Provide the (x, y) coordinate of the cell's center where the given text is located.  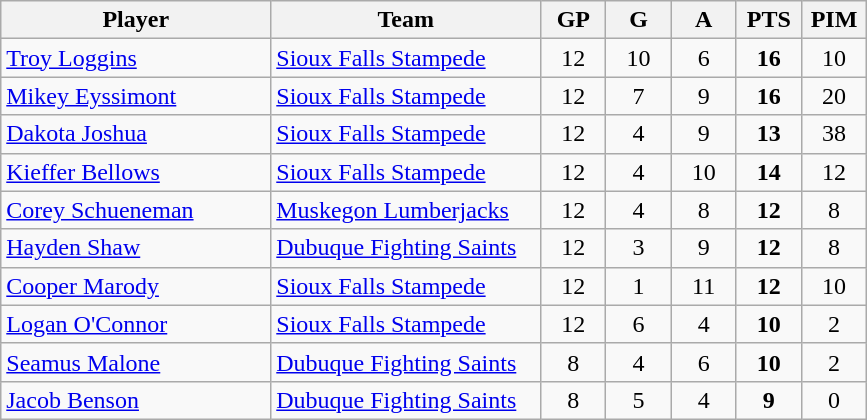
Seamus Malone (136, 362)
Troy Loggins (136, 58)
Kieffer Bellows (136, 172)
A (704, 20)
20 (834, 96)
Cooper Marody (136, 286)
3 (638, 248)
38 (834, 134)
Corey Schueneman (136, 210)
PIM (834, 20)
GP (574, 20)
11 (704, 286)
0 (834, 400)
Muskegon Lumberjacks (406, 210)
Dakota Joshua (136, 134)
Logan O'Connor (136, 324)
1 (638, 286)
7 (638, 96)
14 (768, 172)
G (638, 20)
Jacob Benson (136, 400)
Mikey Eyssimont (136, 96)
13 (768, 134)
PTS (768, 20)
Player (136, 20)
Hayden Shaw (136, 248)
Team (406, 20)
5 (638, 400)
